Scan for the cell matching the given text and deliver its (x, y) coordinate at center. 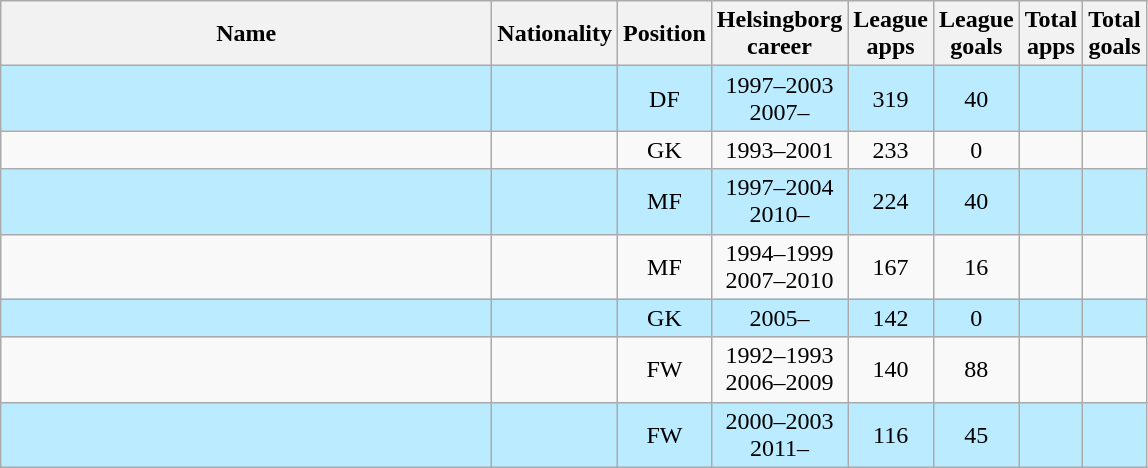
2000–20032011– (779, 434)
Leaguegoals (976, 34)
1993–2001 (779, 150)
116 (891, 434)
45 (976, 434)
Leagueapps (891, 34)
1997–20032007– (779, 98)
1994–19992007–2010 (779, 266)
2005– (779, 318)
DF (665, 98)
Nationality (555, 34)
Name (246, 34)
142 (891, 318)
Helsingborgcareer (779, 34)
167 (891, 266)
224 (891, 202)
Totalapps (1051, 34)
233 (891, 150)
Totalgoals (1115, 34)
1997–20042010– (779, 202)
88 (976, 370)
1992–19932006–2009 (779, 370)
140 (891, 370)
319 (891, 98)
Position (665, 34)
16 (976, 266)
